Determine the (x, y) coordinate at the center of the cell enclosing the given text.  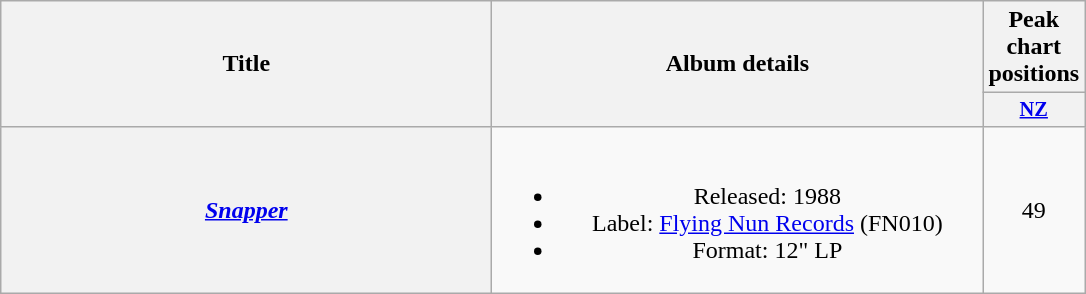
Snapper (246, 210)
Released: 1988Label: Flying Nun Records (FN010)Format: 12" LP (738, 210)
49 (1034, 210)
Peak chartpositions (1034, 47)
Title (246, 64)
NZ (1034, 110)
Album details (738, 64)
